Search for the cell housing the specified text and yield its (X, Y) center coordinate. 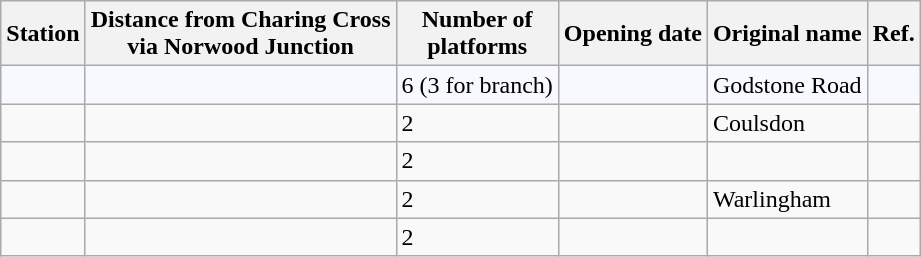
6 (3 for branch) (477, 85)
Distance from Charing Cross via Norwood Junction (240, 34)
Ref. (894, 34)
Warlingham (787, 199)
Station (43, 34)
Original name (787, 34)
Number of platforms (477, 34)
Godstone Road (787, 85)
Coulsdon (787, 123)
Opening date (632, 34)
